Return [x, y] of the center of cell containing provided text 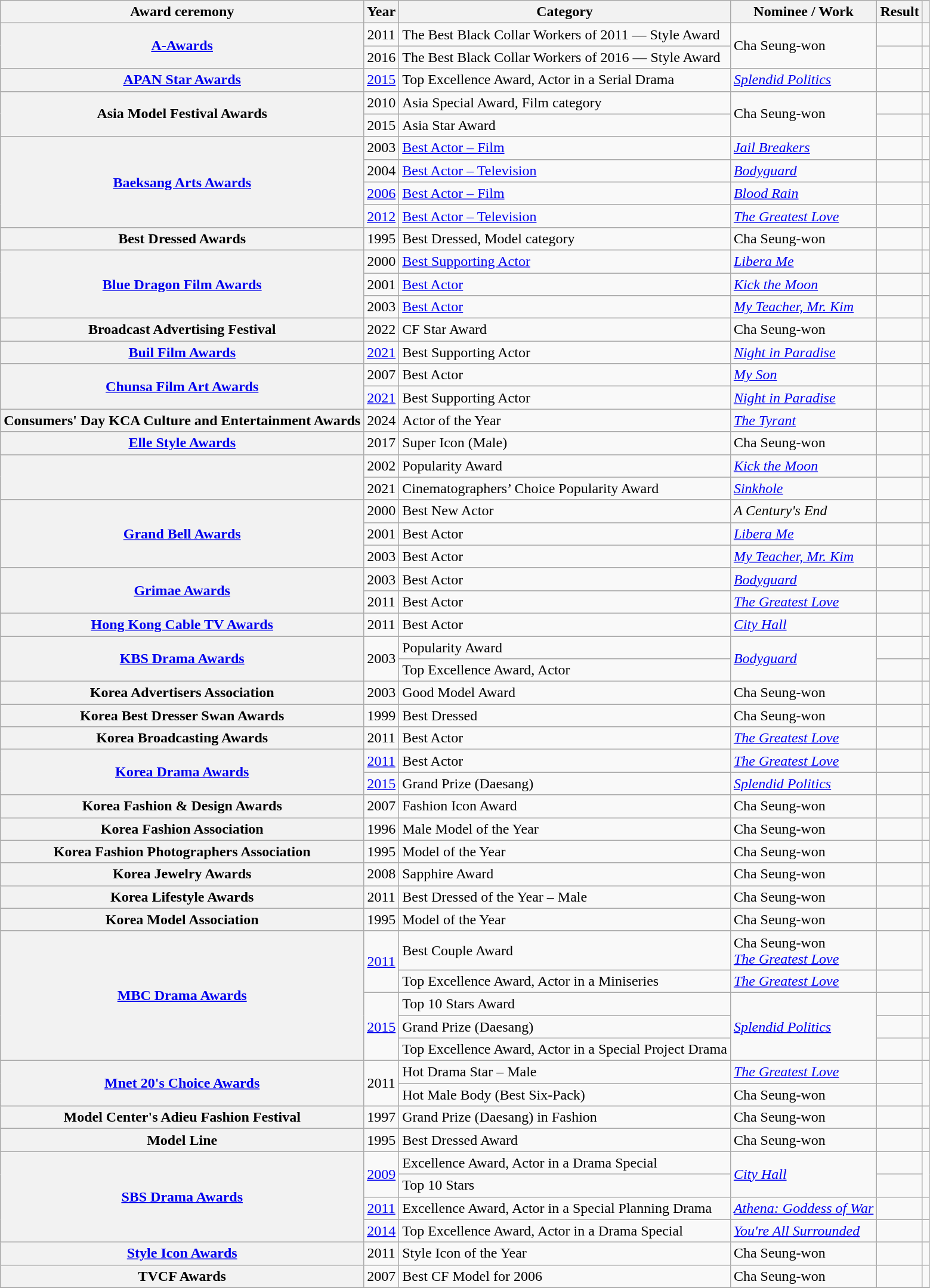
Korea Lifestyle Awards [183, 897]
Cha Seung-won The Greatest Love [804, 950]
2017 [382, 443]
1996 [382, 829]
Sapphire Award [565, 874]
Result [900, 12]
Grimae Awards [183, 590]
Blue Dragon Film Awards [183, 284]
Excellence Award, Actor in a Special Planning Drama [565, 1208]
Model Line [183, 1140]
Jail Breakers [804, 148]
Best Dressed Award [565, 1140]
Asia Model Festival Awards [183, 114]
Best Couple Award [565, 950]
Korea Best Dresser Swan Awards [183, 716]
Cinematographers’ Choice Popularity Award [565, 488]
2004 [382, 171]
The Best Black Collar Workers of 2011 — Style Award [565, 35]
Hot Drama Star – Male [565, 1072]
Top Excellence Award, Actor in a Miniseries [565, 981]
Grand Bell Awards [183, 534]
Model Center's Adieu Fashion Festival [183, 1117]
Asia Special Award, Film category [565, 103]
Super Icon (Male) [565, 443]
Sinkhole [804, 488]
Top Excellence Award, Actor in a Drama Special [565, 1231]
CF Star Award [565, 330]
2009 [382, 1174]
Korea Fashion & Design Awards [183, 806]
A Century's End [804, 511]
A-Awards [183, 46]
Top Excellence Award, Actor [565, 670]
Korea Drama Awards [183, 772]
Korea Model Association [183, 919]
Consumers' Day KCA Culture and Entertainment Awards [183, 420]
The Tyrant [804, 420]
Best CF Model for 2006 [565, 1276]
Asia Star Award [565, 125]
Korea Fashion Association [183, 829]
2014 [382, 1231]
2010 [382, 103]
Top 10 Stars Award [565, 1004]
2006 [382, 193]
Grand Prize (Daesang) in Fashion [565, 1117]
Award ceremony [183, 12]
Style Icon Awards [183, 1253]
SBS Drama Awards [183, 1197]
Top Excellence Award, Actor in a Special Project Drama [565, 1049]
Chunsa Film Art Awards [183, 386]
You're All Surrounded [804, 1231]
Buil Film Awards [183, 352]
Best Dressed, Model category [565, 239]
KBS Drama Awards [183, 658]
Style Icon of the Year [565, 1253]
2008 [382, 874]
2002 [382, 466]
Korea Fashion Photographers Association [183, 852]
Actor of the Year [565, 420]
Blood Rain [804, 193]
My Son [804, 375]
Best Dressed of the Year – Male [565, 897]
Korea Advertisers Association [183, 693]
Best Dressed [565, 716]
Korea Jewelry Awards [183, 874]
Korea Broadcasting Awards [183, 738]
TVCF Awards [183, 1276]
Fashion Icon Award [565, 806]
Athena: Goddess of War [804, 1208]
Best New Actor [565, 511]
APAN Star Awards [183, 80]
MBC Drama Awards [183, 996]
Category [565, 12]
Top Excellence Award, Actor in a Serial Drama [565, 80]
Year [382, 12]
Nominee / Work [804, 12]
Top 10 Stars [565, 1185]
2016 [382, 57]
Best Dressed Awards [183, 239]
Hot Male Body (Best Six-Pack) [565, 1095]
2022 [382, 330]
1997 [382, 1117]
Male Model of the Year [565, 829]
Elle Style Awards [183, 443]
2012 [382, 216]
Mnet 20's Choice Awards [183, 1083]
2024 [382, 420]
Baeksang Arts Awards [183, 182]
Hong Kong Cable TV Awards [183, 624]
Good Model Award [565, 693]
Broadcast Advertising Festival [183, 330]
Excellence Award, Actor in a Drama Special [565, 1163]
1999 [382, 716]
The Best Black Collar Workers of 2016 — Style Award [565, 57]
